Search for the cell housing the specified text and yield its [X, Y] center coordinate. 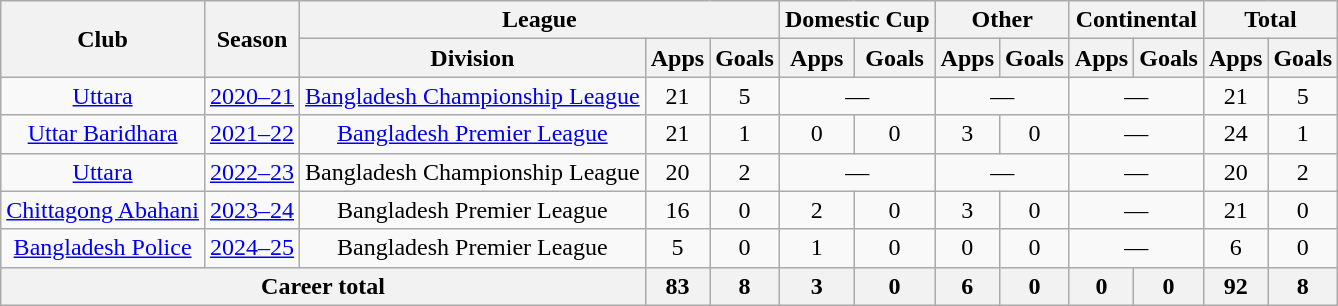
Bangladesh Police [103, 248]
Other [1002, 20]
2022–23 [252, 172]
Total [1270, 20]
2021–22 [252, 134]
Career total [323, 286]
Season [252, 39]
24 [1235, 134]
16 [677, 210]
Continental [1136, 20]
Chittagong Abahani [103, 210]
Uttar Baridhara [103, 134]
Domestic Cup [857, 20]
Division [473, 58]
2023–24 [252, 210]
2024–25 [252, 248]
92 [1235, 286]
League [540, 20]
Club [103, 39]
83 [677, 286]
2020–21 [252, 96]
